Return the [X, Y] coordinate for the center point of the cell that contains the specified text.  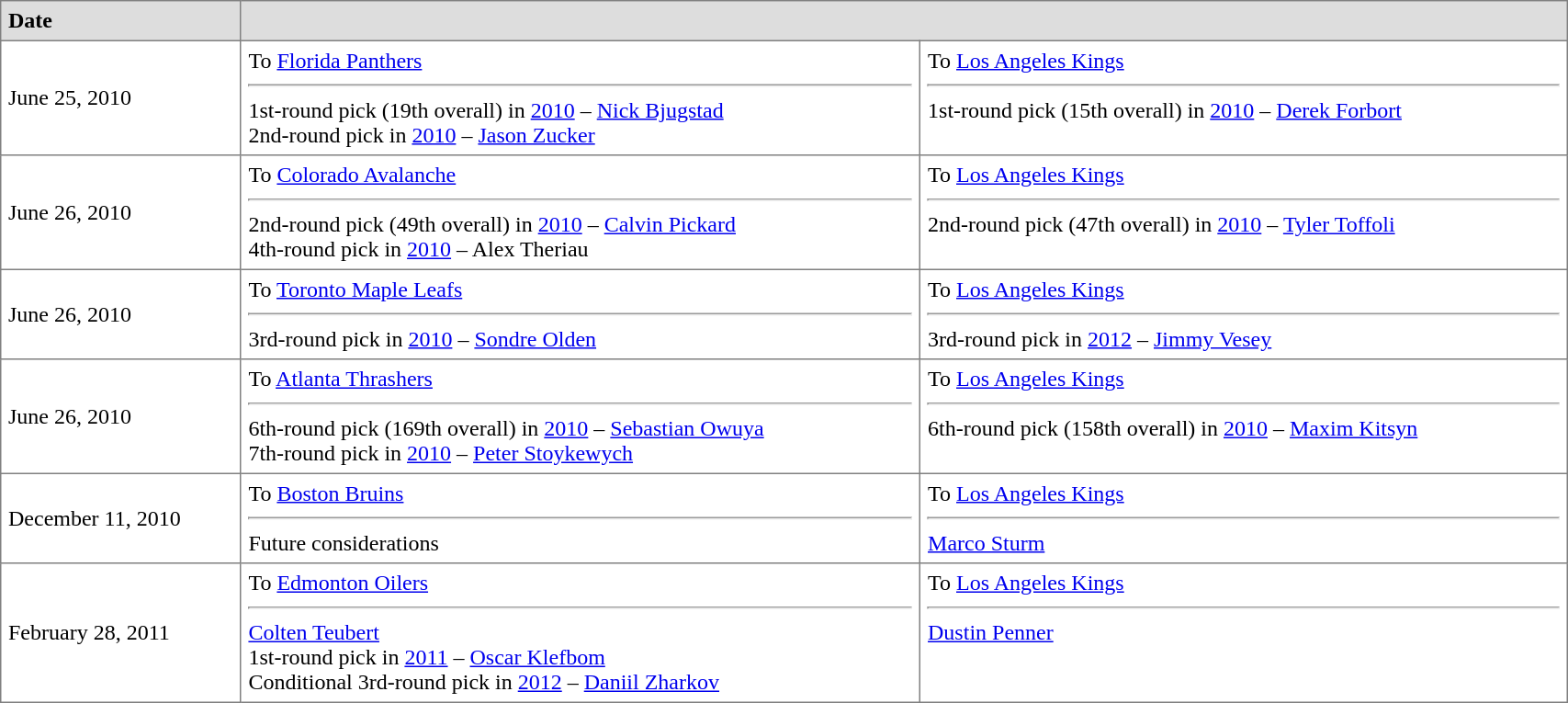
To Los Angeles Kings 6th-round pick (158th overall) in 2010 – Maxim Kitsyn [1244, 416]
Date [121, 21]
To Los Angeles Kings Marco Sturm [1244, 518]
June 25, 2010 [121, 97]
To Edmonton Oilers Colten Teubert1st-round pick in 2011 – Oscar KlefbomConditional 3rd-round pick in 2012 – Daniil Zharkov [581, 633]
To Florida Panthers 1st-round pick (19th overall) in 2010 – Nick Bjugstad2nd-round pick in 2010 – Jason Zucker [581, 97]
To Colorado Avalanche 2nd-round pick (49th overall) in 2010 – Calvin Pickard4th-round pick in 2010 – Alex Theriau [581, 212]
To Los Angeles Kings 1st-round pick (15th overall) in 2010 – Derek Forbort [1244, 97]
To Los Angeles Kings Dustin Penner [1244, 633]
February 28, 2011 [121, 633]
To Los Angeles Kings 2nd-round pick (47th overall) in 2010 – Tyler Toffoli [1244, 212]
To Toronto Maple Leafs 3rd-round pick in 2010 – Sondre Olden [581, 314]
To Atlanta Thrashers 6th-round pick (169th overall) in 2010 – Sebastian Owuya7th-round pick in 2010 – Peter Stoykewych [581, 416]
December 11, 2010 [121, 518]
To Los Angeles Kings 3rd-round pick in 2012 – Jimmy Vesey [1244, 314]
To Boston Bruins Future considerations [581, 518]
